Identify which cell holds the provided text, then report its [X, Y] central coordinate. 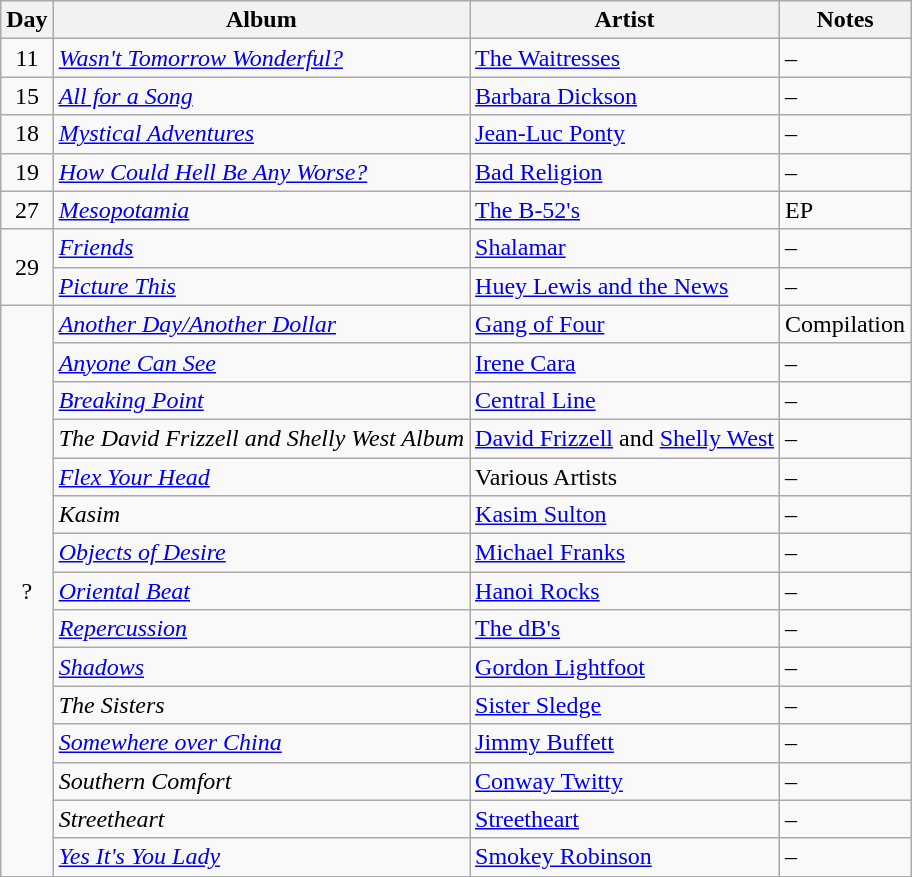
How Could Hell Be Any Worse? [261, 172]
Yes It's You Lady [261, 857]
The dB's [625, 629]
Another Day/Another Dollar [261, 324]
Gang of Four [625, 324]
19 [27, 172]
Mystical Adventures [261, 134]
27 [27, 210]
All for a Song [261, 96]
15 [27, 96]
Flex Your Head [261, 477]
Kasim Sulton [625, 515]
Kasim [261, 515]
Jean-Luc Ponty [625, 134]
Friends [261, 248]
The David Frizzell and Shelly West Album [261, 438]
11 [27, 58]
Day [27, 20]
Notes [846, 20]
29 [27, 267]
18 [27, 134]
Conway Twitty [625, 781]
Barbara Dickson [625, 96]
Anyone Can See [261, 362]
Central Line [625, 400]
Compilation [846, 324]
The Waitresses [625, 58]
The B-52's [625, 210]
Smokey Robinson [625, 857]
The Sisters [261, 705]
Various Artists [625, 477]
Shalamar [625, 248]
Picture This [261, 286]
Somewhere over China [261, 743]
Repercussion [261, 629]
Bad Religion [625, 172]
EP [846, 210]
Oriental Beat [261, 591]
Huey Lewis and the News [625, 286]
Shadows [261, 667]
David Frizzell and Shelly West [625, 438]
Michael Franks [625, 553]
Southern Comfort [261, 781]
Irene Cara [625, 362]
Jimmy Buffett [625, 743]
Gordon Lightfoot [625, 667]
Wasn't Tomorrow Wonderful? [261, 58]
Sister Sledge [625, 705]
Hanoi Rocks [625, 591]
Objects of Desire [261, 553]
Mesopotamia [261, 210]
Album [261, 20]
Artist [625, 20]
? [27, 590]
Breaking Point [261, 400]
